Return the (x, y) coordinate for the center point of the cell that contains the specified text.  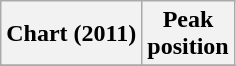
Chart (2011) (72, 34)
Peakposition (188, 34)
